Return (X, Y) of the center of cell containing provided text 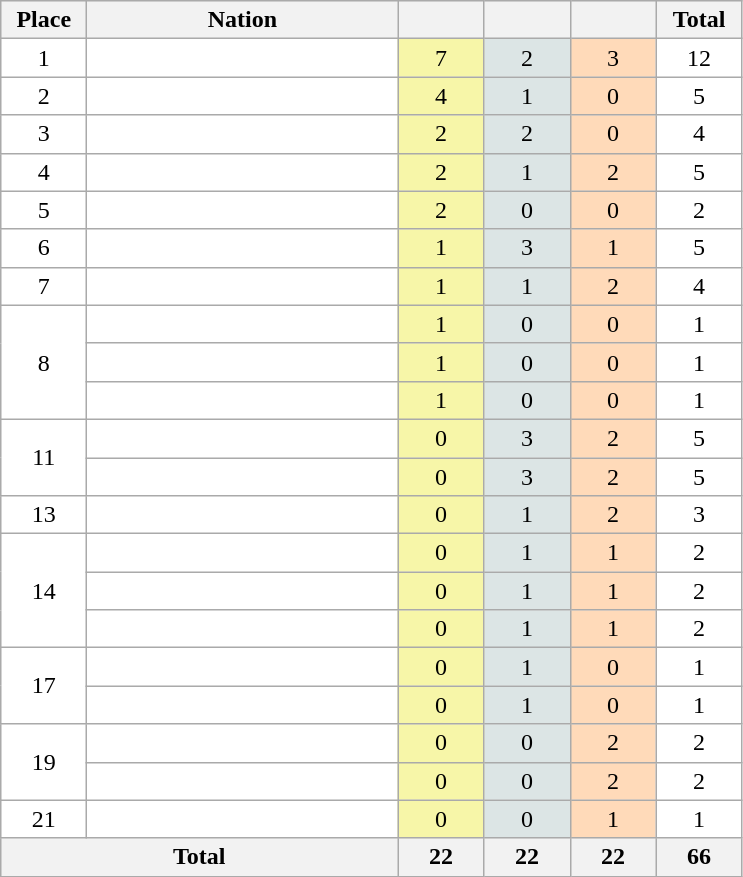
13 (44, 515)
12 (699, 58)
21 (44, 819)
11 (44, 457)
8 (44, 362)
6 (44, 248)
14 (44, 591)
19 (44, 762)
17 (44, 686)
Nation (242, 20)
66 (699, 857)
Place (44, 20)
